Return (X, Y) of the center of cell containing provided text 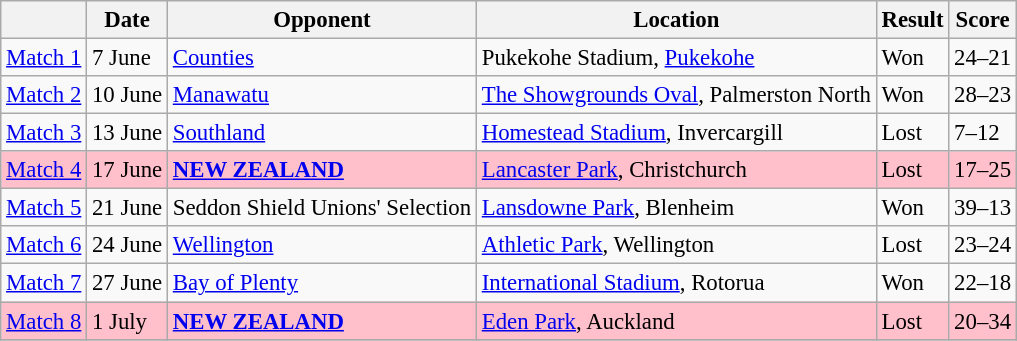
Match 5 (44, 208)
Match 1 (44, 58)
Score (983, 20)
Eden Park, Auckland (676, 321)
Match 8 (44, 321)
23–24 (983, 245)
28–23 (983, 95)
Location (676, 20)
17 June (128, 170)
21 June (128, 208)
10 June (128, 95)
7 June (128, 58)
13 June (128, 133)
Pukekohe Stadium, Pukekohe (676, 58)
Match 6 (44, 245)
The Showgrounds Oval, Palmerston North (676, 95)
Match 3 (44, 133)
Date (128, 20)
Wellington (322, 245)
Seddon Shield Unions' Selection (322, 208)
20–34 (983, 321)
Bay of Plenty (322, 283)
Lancaster Park, Christchurch (676, 170)
Match 7 (44, 283)
Match 2 (44, 95)
International Stadium, Rotorua (676, 283)
1 July (128, 321)
22–18 (983, 283)
Match 4 (44, 170)
7–12 (983, 133)
Southland (322, 133)
Lansdowne Park, Blenheim (676, 208)
Result (912, 20)
39–13 (983, 208)
24–21 (983, 58)
Opponent (322, 20)
17–25 (983, 170)
Manawatu (322, 95)
24 June (128, 245)
Homestead Stadium, Invercargill (676, 133)
Athletic Park, Wellington (676, 245)
27 June (128, 283)
Counties (322, 58)
